Return the (x, y) coordinate for the center point of the cell that contains the specified text.  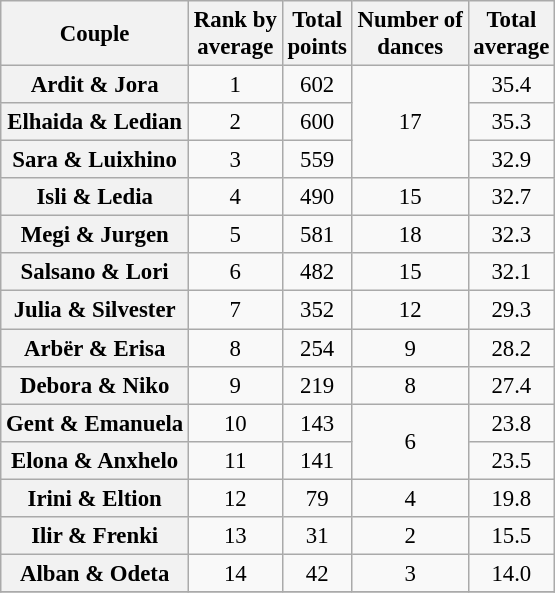
14 (236, 573)
141 (317, 460)
600 (317, 122)
559 (317, 160)
17 (410, 122)
1 (236, 85)
23.5 (512, 460)
10 (236, 423)
32.9 (512, 160)
31 (317, 536)
79 (317, 498)
Elhaida & Ledian (95, 122)
254 (317, 348)
Couple (95, 34)
14.0 (512, 573)
490 (317, 197)
Alban & Odeta (95, 573)
35.3 (512, 122)
Rank byaverage (236, 34)
219 (317, 385)
Megi & Jurgen (95, 235)
Totalpoints (317, 34)
13 (236, 536)
27.4 (512, 385)
5 (236, 235)
602 (317, 85)
19.8 (512, 498)
Arbër & Erisa (95, 348)
Salsano & Lori (95, 273)
Debora & Niko (95, 385)
23.8 (512, 423)
Ardit & Jora (95, 85)
32.1 (512, 273)
482 (317, 273)
Irini & Eltion (95, 498)
7 (236, 310)
29.3 (512, 310)
11 (236, 460)
Gent & Emanuela (95, 423)
32.3 (512, 235)
352 (317, 310)
28.2 (512, 348)
35.4 (512, 85)
18 (410, 235)
32.7 (512, 197)
Number ofdances (410, 34)
Ilir & Frenki (95, 536)
Totalaverage (512, 34)
Julia & Silvester (95, 310)
Elona & Anxhelo (95, 460)
Sara & Luixhino (95, 160)
143 (317, 423)
Isli & Ledia (95, 197)
15.5 (512, 536)
581 (317, 235)
42 (317, 573)
